Return the [x, y] coordinate for the center point of the cell that contains the specified text.  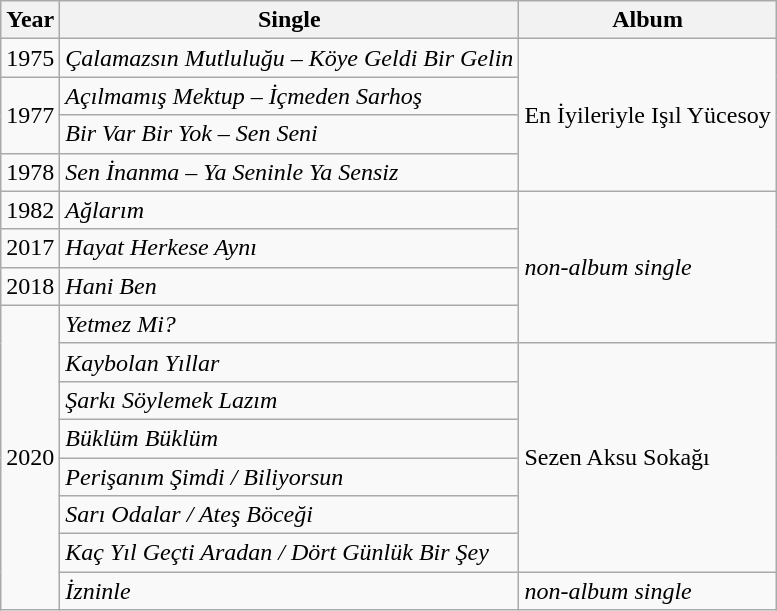
Yetmez Mi? [290, 324]
Kaç Yıl Geçti Aradan / Dört Günlük Bir Şey [290, 553]
1978 [30, 172]
Kaybolan Yıllar [290, 362]
Sarı Odalar / Ateş Böceği [290, 515]
Sen İnanma – Ya Seninle Ya Sensiz [290, 172]
Album [648, 20]
Büklüm Büklüm [290, 438]
Hani Ben [290, 286]
2020 [30, 457]
1975 [30, 58]
Ağlarım [290, 210]
Sezen Aksu Sokağı [648, 457]
Açılmamış Mektup – İçmeden Sarhoş [290, 96]
Çalamazsın Mutluluğu – Köye Geldi Bir Gelin [290, 58]
Single [290, 20]
2017 [30, 248]
Şarkı Söylemek Lazım [290, 400]
Bir Var Bir Yok – Sen Seni [290, 134]
1982 [30, 210]
Year [30, 20]
2018 [30, 286]
En İyileriyle Işıl Yücesoy [648, 115]
1977 [30, 115]
Perişanım Şimdi / Biliyorsun [290, 477]
Hayat Herkese Aynı [290, 248]
İzninle [290, 591]
